Output the [x, y] coordinate of the center of the cell containing the given text.  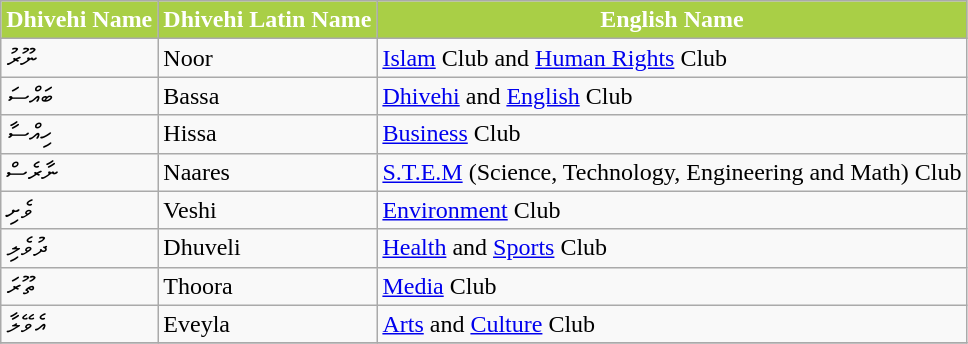
Bassa [268, 96]
Eveyla [268, 324]
Dhivehi and English Club [672, 96]
Dhivehi Latin Name [268, 20]
ދުވެލި [80, 248]
Veshi [268, 210]
Arts and Culture Club [672, 324]
ބައްސަ [80, 96]
Business Club [672, 134]
ހިއްސާ [80, 134]
Islam Club and Human Rights Club [672, 58]
ވެށި [80, 210]
Thoora [268, 286]
ތޫރަ [80, 286]
Dhuveli [268, 248]
S.T.E.M (Science, Technology, Engineering and Math) Club [672, 172]
އެވޭލާ [80, 324]
Environment Club [672, 210]
ނާރެސް [80, 172]
Hissa [268, 134]
English Name [672, 20]
Media Club [672, 286]
ނޫރު [80, 58]
Dhivehi Name [80, 20]
Health and Sports Club [672, 248]
Naares [268, 172]
Noor [268, 58]
